For the text-containing cell, return its midpoint in [x, y] coordinate format. 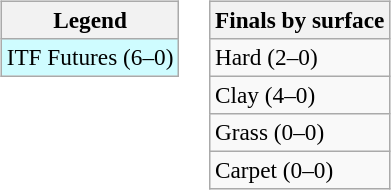
Carpet (0–0) [300, 171]
Legend [90, 20]
Hard (2–0) [300, 57]
Finals by surface [300, 20]
Clay (4–0) [300, 95]
ITF Futures (6–0) [90, 57]
Grass (0–0) [300, 133]
